From the cell containing the given text, extract its center point as (X, Y) coordinate. 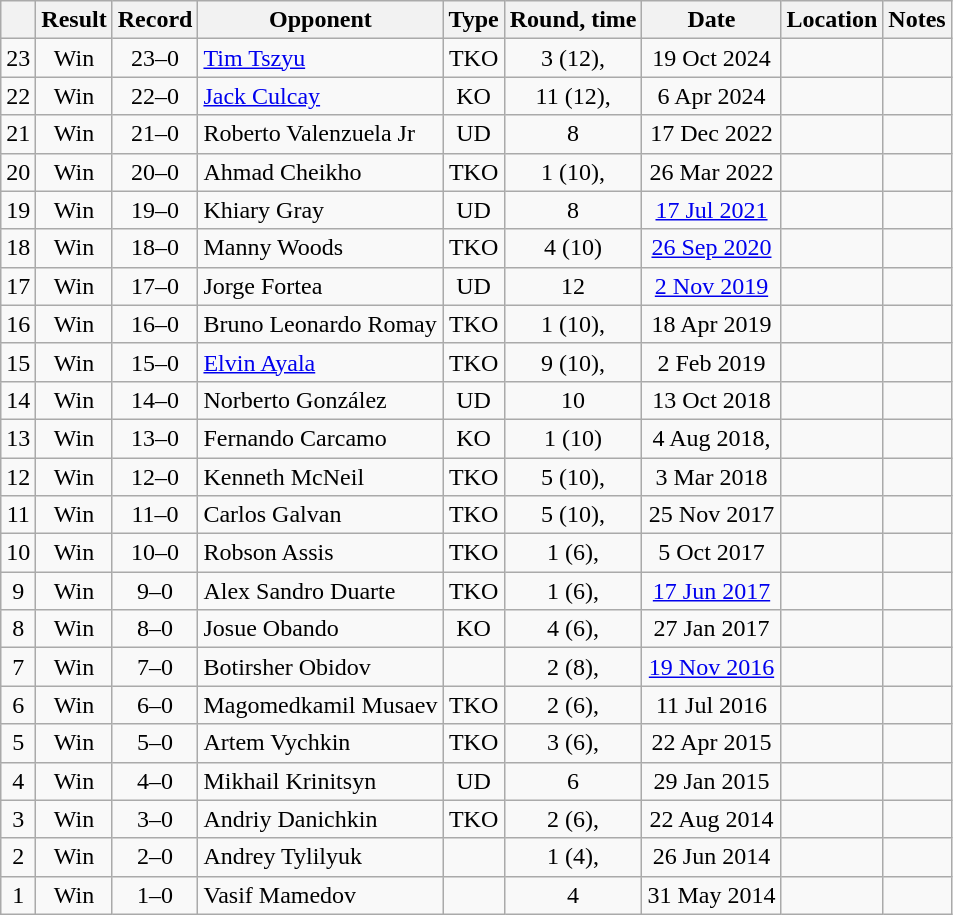
Botirsher Obidov (320, 667)
1 (18, 895)
23 (18, 58)
23–0 (155, 58)
Location (832, 20)
20–0 (155, 172)
Roberto Valenzuela Jr (320, 134)
16–0 (155, 324)
31 May 2014 (712, 895)
11 (12), (573, 96)
7–0 (155, 667)
26 Mar 2022 (712, 172)
22–0 (155, 96)
14 (18, 400)
10–0 (155, 553)
Opponent (320, 20)
16 (18, 324)
2 Nov 2019 (712, 286)
18 Apr 2019 (712, 324)
3 (12), (573, 58)
Andrey Tylilyuk (320, 857)
2 Feb 2019 (712, 362)
Notes (917, 20)
1 (4), (573, 857)
2 (18, 857)
17 Jul 2021 (712, 210)
26 Jun 2014 (712, 857)
3 (18, 819)
13–0 (155, 438)
Carlos Galvan (320, 515)
5 (18, 743)
Josue Obando (320, 629)
18 (18, 248)
4 (6), (573, 629)
Date (712, 20)
17 (18, 286)
19 Oct 2024 (712, 58)
7 (18, 667)
19 Nov 2016 (712, 667)
Robson Assis (320, 553)
20 (18, 172)
13 Oct 2018 (712, 400)
13 (18, 438)
5–0 (155, 743)
9 (10), (573, 362)
Record (155, 20)
Khiary Gray (320, 210)
4–0 (155, 781)
Kenneth McNeil (320, 477)
Artem Vychkin (320, 743)
21 (18, 134)
19 (18, 210)
12–0 (155, 477)
19–0 (155, 210)
29 Jan 2015 (712, 781)
Norberto González (320, 400)
18–0 (155, 248)
8–0 (155, 629)
14–0 (155, 400)
9–0 (155, 591)
15 (18, 362)
22 Aug 2014 (712, 819)
4 (10) (573, 248)
22 (18, 96)
Magomedkamil Musaev (320, 705)
2–0 (155, 857)
Mikhail Krinitsyn (320, 781)
15–0 (155, 362)
6 Apr 2024 (712, 96)
Elvin Ayala (320, 362)
11 (18, 515)
Vasif Mamedov (320, 895)
Bruno Leonardo Romay (320, 324)
Ahmad Cheikho (320, 172)
11 Jul 2016 (712, 705)
Andriy Danichkin (320, 819)
9 (18, 591)
Tim Tszyu (320, 58)
3 Mar 2018 (712, 477)
Jorge Fortea (320, 286)
Alex Sandro Duarte (320, 591)
2 (8), (573, 667)
Manny Woods (320, 248)
17 Jun 2017 (712, 591)
21–0 (155, 134)
1–0 (155, 895)
4 Aug 2018, (712, 438)
Result (74, 20)
17–0 (155, 286)
17 Dec 2022 (712, 134)
1 (10) (573, 438)
Jack Culcay (320, 96)
Type (474, 20)
25 Nov 2017 (712, 515)
Round, time (573, 20)
3 (6), (573, 743)
11–0 (155, 515)
6–0 (155, 705)
5 Oct 2017 (712, 553)
26 Sep 2020 (712, 248)
22 Apr 2015 (712, 743)
3–0 (155, 819)
27 Jan 2017 (712, 629)
Fernando Carcamo (320, 438)
